Return [X, Y] of the center of cell containing provided text 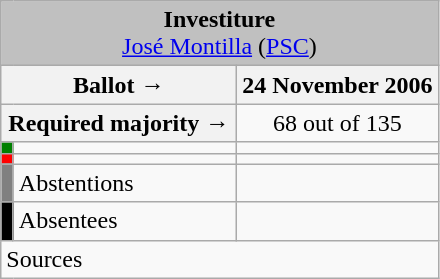
Required majority → [119, 123]
24 November 2006 [338, 85]
Ballot → [119, 85]
InvestitureJosé Montilla (PSC) [220, 34]
Sources [220, 259]
Absentees [125, 221]
Abstentions [125, 183]
68 out of 135 [338, 123]
